Detect which cell encompasses the target text, then output its (X, Y) center coordinate. 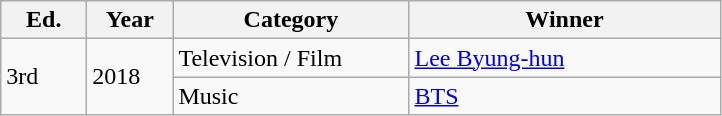
Music (291, 96)
3rd (44, 77)
Lee Byung-hun (564, 58)
Year (130, 20)
Ed. (44, 20)
Television / Film (291, 58)
Winner (564, 20)
2018 (130, 77)
Category (291, 20)
BTS (564, 96)
